Return the (X, Y) coordinate for the center point of the cell that contains the specified text.  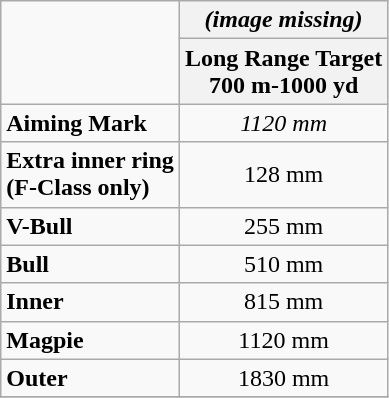
510 mm (283, 264)
1830 mm (283, 378)
V-Bull (90, 226)
Outer (90, 378)
Magpie (90, 340)
255 mm (283, 226)
815 mm (283, 302)
(image missing) (283, 20)
Inner (90, 302)
Aiming Mark (90, 123)
Long Range Target 700 m-1000 yd (283, 72)
128 mm (283, 174)
Bull (90, 264)
Extra inner ring (F-Class only) (90, 174)
